Detect which cell encompasses the target text, then output its (X, Y) center coordinate. 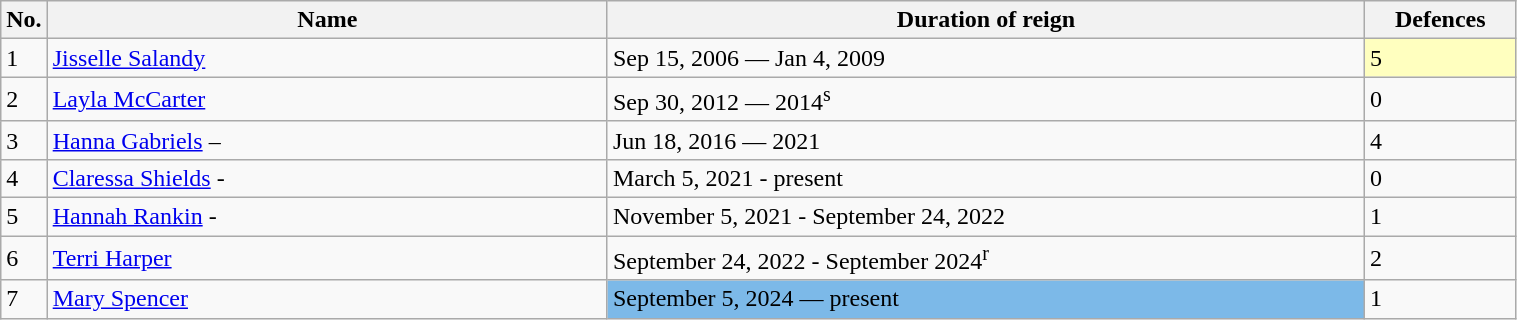
September 5, 2024 — present (986, 299)
6 (24, 258)
March 5, 2021 - present (986, 178)
7 (24, 299)
November 5, 2021 - September 24, 2022 (986, 217)
Duration of reign (986, 20)
Hannah Rankin - (327, 217)
Jisselle Salandy (327, 58)
Mary Spencer (327, 299)
No. (24, 20)
Layla McCarter (327, 100)
September 24, 2022 - September 2024r (986, 258)
3 (24, 140)
Defences (1441, 20)
Name (327, 20)
Jun 18, 2016 — 2021 (986, 140)
Sep 15, 2006 — Jan 4, 2009 (986, 58)
Terri Harper (327, 258)
Claressa Shields - (327, 178)
Hanna Gabriels – (327, 140)
Sep 30, 2012 — 2014s (986, 100)
